Find where the given text appears and provide that cell's center as (x, y) coordinate. 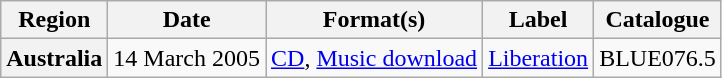
Region (54, 20)
Liberation (538, 58)
Format(s) (374, 20)
Australia (54, 58)
CD, Music download (374, 58)
BLUE076.5 (658, 58)
14 March 2005 (187, 58)
Catalogue (658, 20)
Label (538, 20)
Date (187, 20)
